Return [X, Y] of the center of cell containing provided text 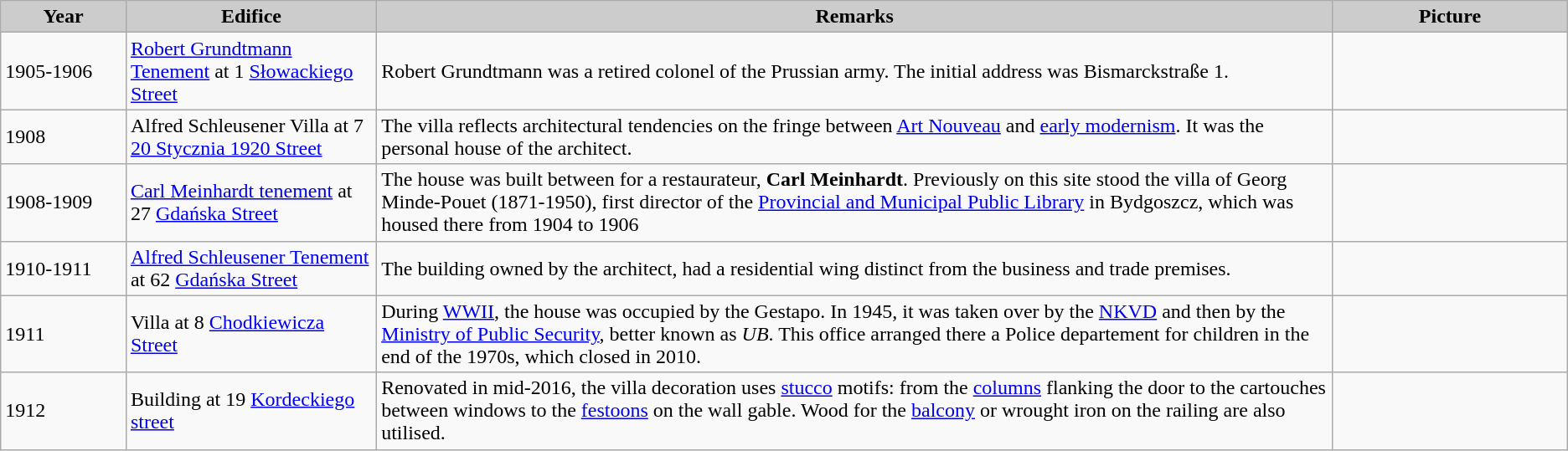
Villa at 8 Chodkiewicza Street [251, 334]
Alfred Schleusener Tenement at 62 Gdańska Street [251, 268]
Picture [1451, 17]
1908-1909 [64, 202]
Robert Grundtmann was a retired colonel of the Prussian army. The initial address was Bismarckstraße 1. [854, 71]
The building owned by the architect, had a residential wing distinct from the business and trade premises. [854, 268]
1911 [64, 334]
Remarks [854, 17]
1908 [64, 137]
1910-1911 [64, 268]
Robert Grundtmann Tenement at 1 Słowackiego Street [251, 71]
Edifice [251, 17]
1905-1906 [64, 71]
Year [64, 17]
Alfred Schleusener Villa at 7 20 Stycznia 1920 Street [251, 137]
1912 [64, 411]
Building at 19 Kordeckiego street [251, 411]
Carl Meinhardt tenement at 27 Gdańska Street [251, 202]
The villa reflects architectural tendencies on the fringe between Art Nouveau and early modernism. It was the personal house of the architect. [854, 137]
